Search for the cell housing the specified text and yield its [X, Y] center coordinate. 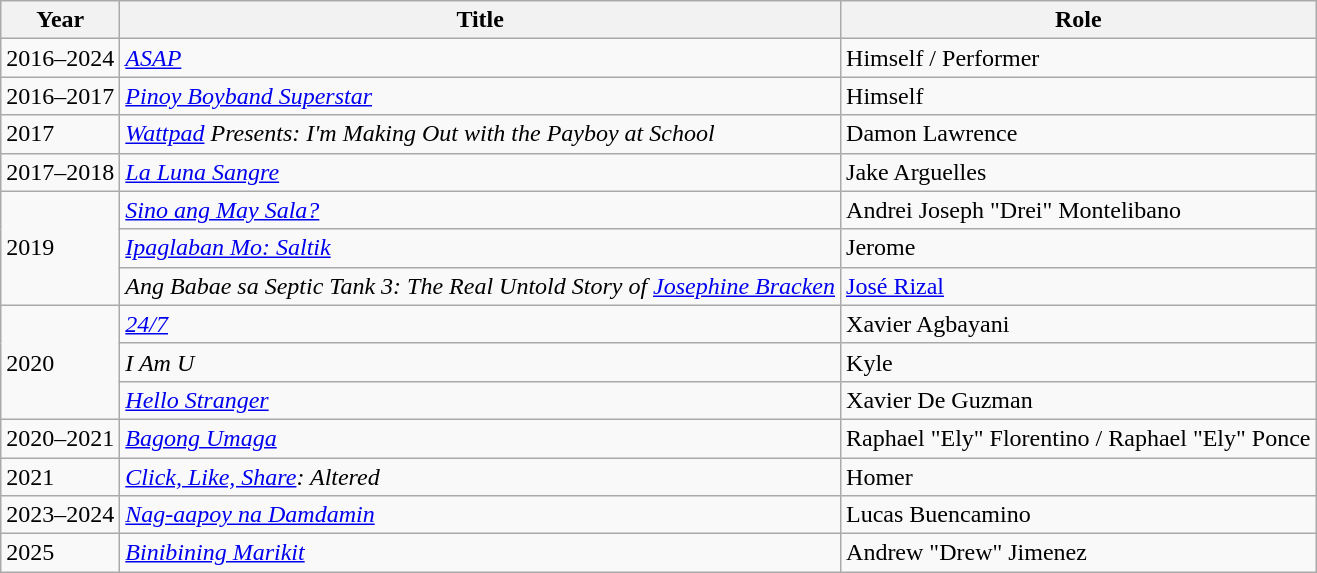
2017 [60, 134]
I Am U [480, 362]
Bagong Umaga [480, 438]
Ang Babae sa Septic Tank 3: The Real Untold Story of Josephine Bracken [480, 286]
Sino ang May Sala? [480, 210]
Jerome [1079, 248]
Himself [1079, 96]
24/7 [480, 324]
Pinoy Boyband Superstar [480, 96]
2020–2021 [60, 438]
Year [60, 20]
Binibining Marikit [480, 553]
2017–2018 [60, 172]
Hello Stranger [480, 400]
Role [1079, 20]
Wattpad Presents: I'm Making Out with the Payboy at School [480, 134]
Raphael "Ely" Florentino / Raphael "Ely" Ponce [1079, 438]
Jake Arguelles [1079, 172]
2019 [60, 248]
José Rizal [1079, 286]
La Luna Sangre [480, 172]
Ipaglaban Mo: Saltik [480, 248]
Title [480, 20]
Homer [1079, 477]
2023–2024 [60, 515]
Xavier Agbayani [1079, 324]
Andrew "Drew" Jimenez [1079, 553]
2021 [60, 477]
Andrei Joseph "Drei" Montelibano [1079, 210]
Xavier De Guzman [1079, 400]
2025 [60, 553]
Kyle [1079, 362]
ASAP [480, 58]
Damon Lawrence [1079, 134]
2020 [60, 362]
Click, Like, Share: Altered [480, 477]
Himself / Performer [1079, 58]
2016–2024 [60, 58]
2016–2017 [60, 96]
Nag-aapoy na Damdamin [480, 515]
Lucas Buencamino [1079, 515]
